Pinpoint the cell where the given text exists, returning its [X, Y] midpoint coordinate. 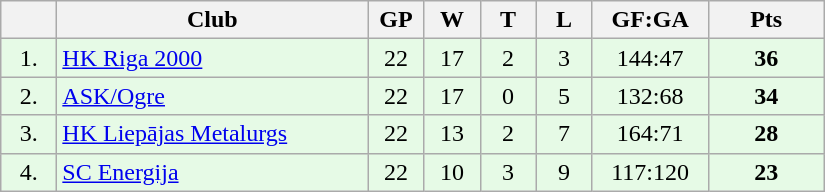
3. [29, 134]
Pts [766, 20]
117:120 [650, 172]
28 [766, 134]
SC Energija [212, 172]
132:68 [650, 96]
9 [564, 172]
10 [452, 172]
13 [452, 134]
Club [212, 20]
HK Liepājas Metalurgs [212, 134]
GF:GA [650, 20]
144:47 [650, 58]
4. [29, 172]
ASK/Ogre [212, 96]
T [508, 20]
1. [29, 58]
23 [766, 172]
36 [766, 58]
164:71 [650, 134]
GP [396, 20]
L [564, 20]
2. [29, 96]
34 [766, 96]
W [452, 20]
7 [564, 134]
0 [508, 96]
HK Riga 2000 [212, 58]
5 [564, 96]
